From the cell containing the given text, extract its center point as [x, y] coordinate. 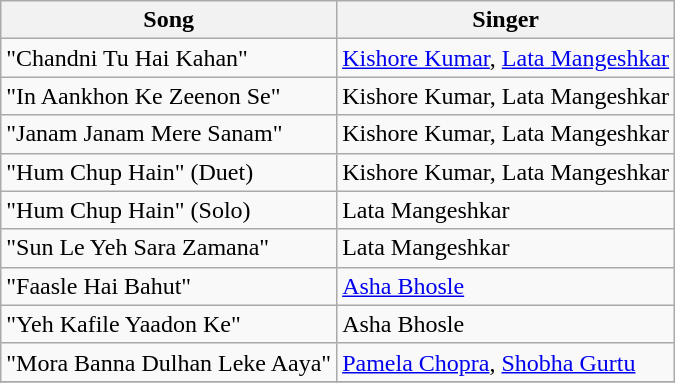
"Sun Le Yeh Sara Zamana" [169, 248]
"Chandni Tu Hai Kahan" [169, 58]
"Yeh Kafile Yaadon Ke" [169, 324]
Singer [506, 20]
"Mora Banna Dulhan Leke Aaya" [169, 362]
"Hum Chup Hain" (Duet) [169, 172]
"Hum Chup Hain" (Solo) [169, 210]
Song [169, 20]
Pamela Chopra, Shobha Gurtu [506, 362]
"Faasle Hai Bahut" [169, 286]
"Janam Janam Mere Sanam" [169, 134]
"In Aankhon Ke Zeenon Se" [169, 96]
